Scan for the cell matching the given text and deliver its (X, Y) coordinate at center. 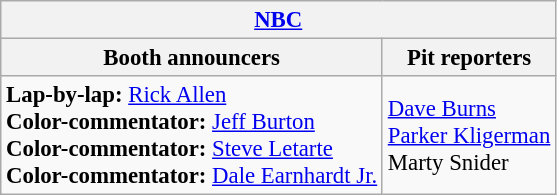
Lap-by-lap: Rick AllenColor-commentator: Jeff BurtonColor-commentator: Steve LetarteColor-commentator: Dale Earnhardt Jr. (192, 136)
Dave BurnsParker KligermanMarty Snider (468, 136)
NBC (278, 20)
Pit reporters (468, 58)
Booth announcers (192, 58)
